Return [X, Y] of the center of cell containing provided text 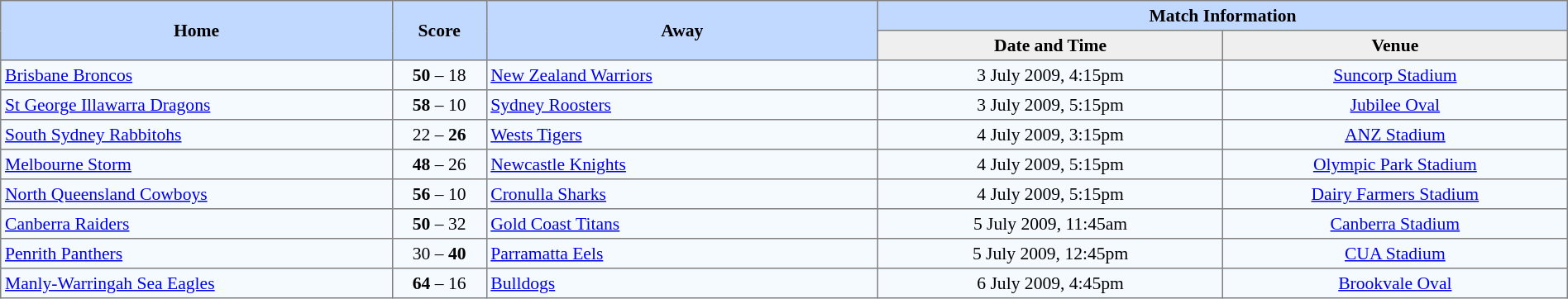
St George Illawarra Dragons [197, 105]
Parramatta Eels [682, 254]
48 – 26 [439, 164]
Bulldogs [682, 283]
CUA Stadium [1394, 254]
22 – 26 [439, 135]
South Sydney Rabbitohs [197, 135]
Home [197, 31]
Sydney Roosters [682, 105]
Match Information [1223, 16]
Brisbane Broncos [197, 75]
Venue [1394, 45]
Penrith Panthers [197, 254]
Jubilee Oval [1394, 105]
North Queensland Cowboys [197, 194]
Dairy Farmers Stadium [1394, 194]
Date and Time [1050, 45]
New Zealand Warriors [682, 75]
50 – 18 [439, 75]
Cronulla Sharks [682, 194]
50 – 32 [439, 224]
Melbourne Storm [197, 164]
3 July 2009, 4:15pm [1050, 75]
ANZ Stadium [1394, 135]
58 – 10 [439, 105]
Gold Coast Titans [682, 224]
5 July 2009, 11:45am [1050, 224]
5 July 2009, 12:45pm [1050, 254]
Olympic Park Stadium [1394, 164]
Canberra Raiders [197, 224]
4 July 2009, 3:15pm [1050, 135]
64 – 16 [439, 283]
Brookvale Oval [1394, 283]
30 – 40 [439, 254]
Away [682, 31]
Canberra Stadium [1394, 224]
Wests Tigers [682, 135]
Manly-Warringah Sea Eagles [197, 283]
6 July 2009, 4:45pm [1050, 283]
Newcastle Knights [682, 164]
Suncorp Stadium [1394, 75]
Score [439, 31]
3 July 2009, 5:15pm [1050, 105]
56 – 10 [439, 194]
